Determine the (x, y) coordinate at the center of the cell enclosing the given text.  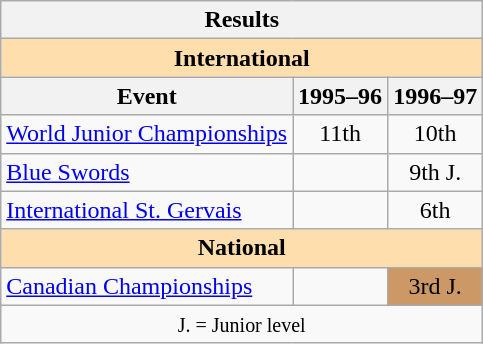
Blue Swords (147, 172)
International St. Gervais (147, 210)
10th (436, 134)
National (242, 248)
Event (147, 96)
J. = Junior level (242, 324)
3rd J. (436, 286)
1996–97 (436, 96)
9th J. (436, 172)
6th (436, 210)
11th (340, 134)
1995–96 (340, 96)
World Junior Championships (147, 134)
Canadian Championships (147, 286)
International (242, 58)
Results (242, 20)
